Capture the cell that displays the provided text and extract its [x, y] central coordinate. 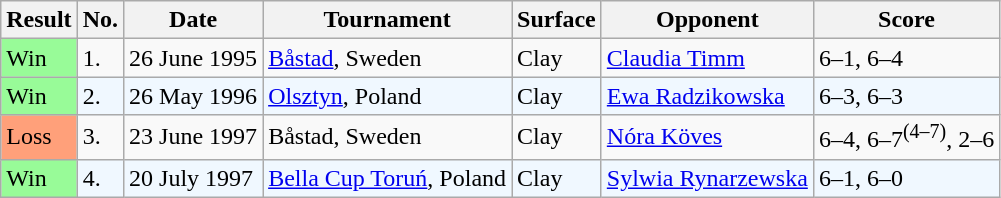
6–1, 6–4 [906, 58]
Surface [557, 20]
Sylwia Rynarzewska [707, 178]
Date [194, 20]
2. [100, 96]
Score [906, 20]
23 June 1997 [194, 138]
6–1, 6–0 [906, 178]
Result [39, 20]
20 July 1997 [194, 178]
Opponent [707, 20]
Tournament [388, 20]
26 May 1996 [194, 96]
Bella Cup Toruń, Poland [388, 178]
Nóra Köves [707, 138]
Loss [39, 138]
26 June 1995 [194, 58]
Ewa Radzikowska [707, 96]
4. [100, 178]
Claudia Timm [707, 58]
3. [100, 138]
6–3, 6–3 [906, 96]
No. [100, 20]
6–4, 6–7(4–7), 2–6 [906, 138]
Olsztyn, Poland [388, 96]
1. [100, 58]
